Provide the (X, Y) coordinate of the cell's center where the given text is located.  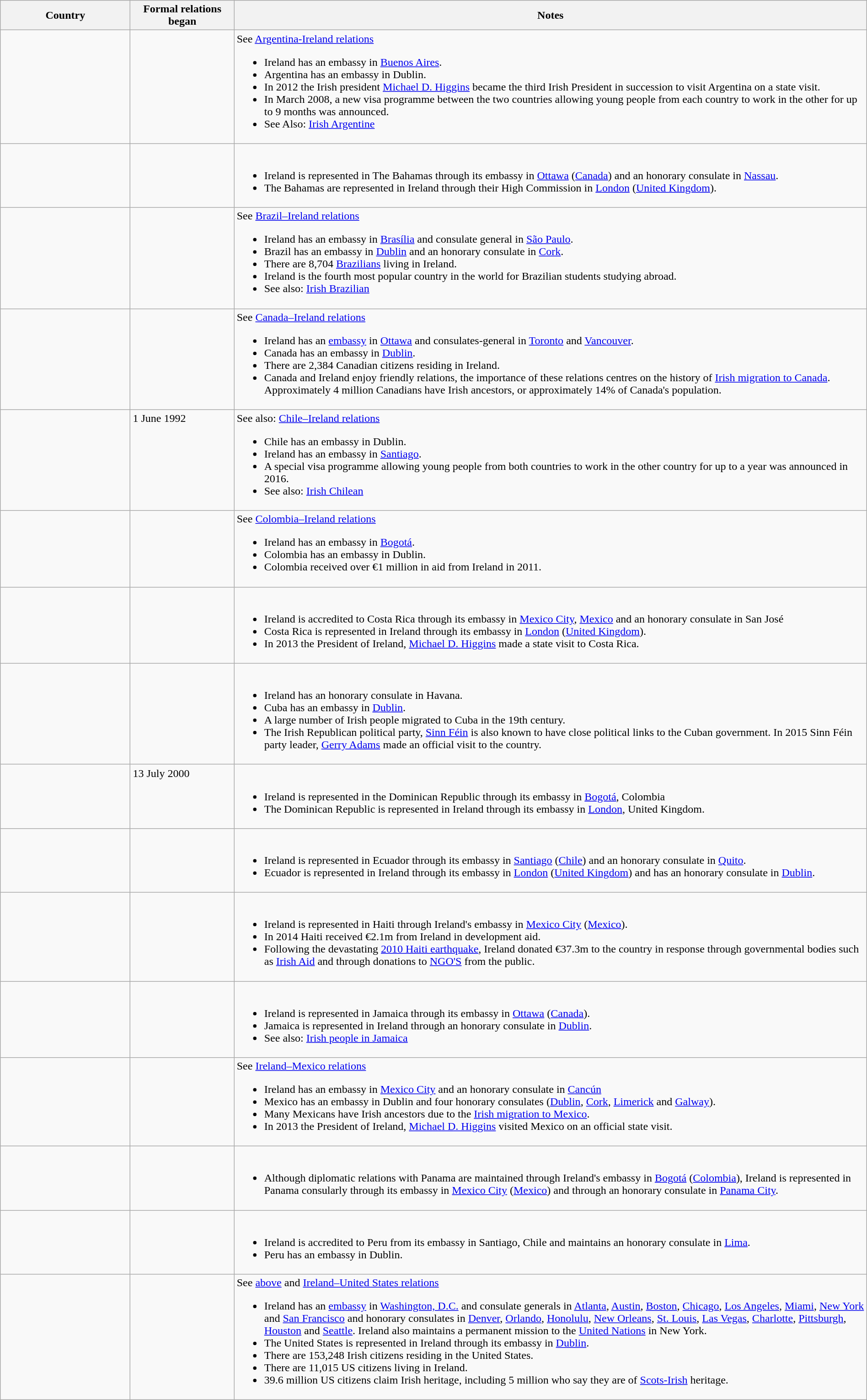
13 July 2000 (182, 796)
Country (65, 16)
Ireland is accredited to Peru from its embassy in Santiago, Chile and maintains an honorary consulate in Lima.Peru has an embassy in Dublin. (551, 1242)
Notes (551, 16)
Formal relations began (182, 16)
1 June 1992 (182, 460)
